Extract the (x, y) coordinate from the center of the cell holding the provided text.  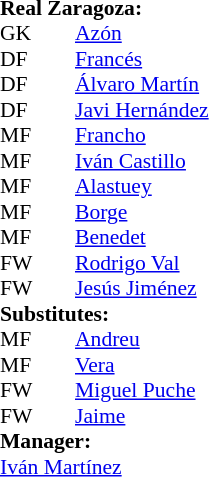
Jaime (142, 416)
Francés (142, 59)
Vera (142, 365)
Álvaro Martín (142, 85)
Manager: (104, 441)
Substitutes: (104, 314)
Azón (142, 33)
Benedet (142, 237)
Francho (142, 135)
Borge (142, 212)
Miguel Puche (142, 391)
Alastuey (142, 187)
Rodrigo Val (142, 263)
Andreu (142, 339)
Jesús Jiménez (142, 289)
GK (19, 33)
Iván Castillo (142, 161)
Javi Hernández (142, 110)
